Capture the cell that displays the provided text and extract its [x, y] central coordinate. 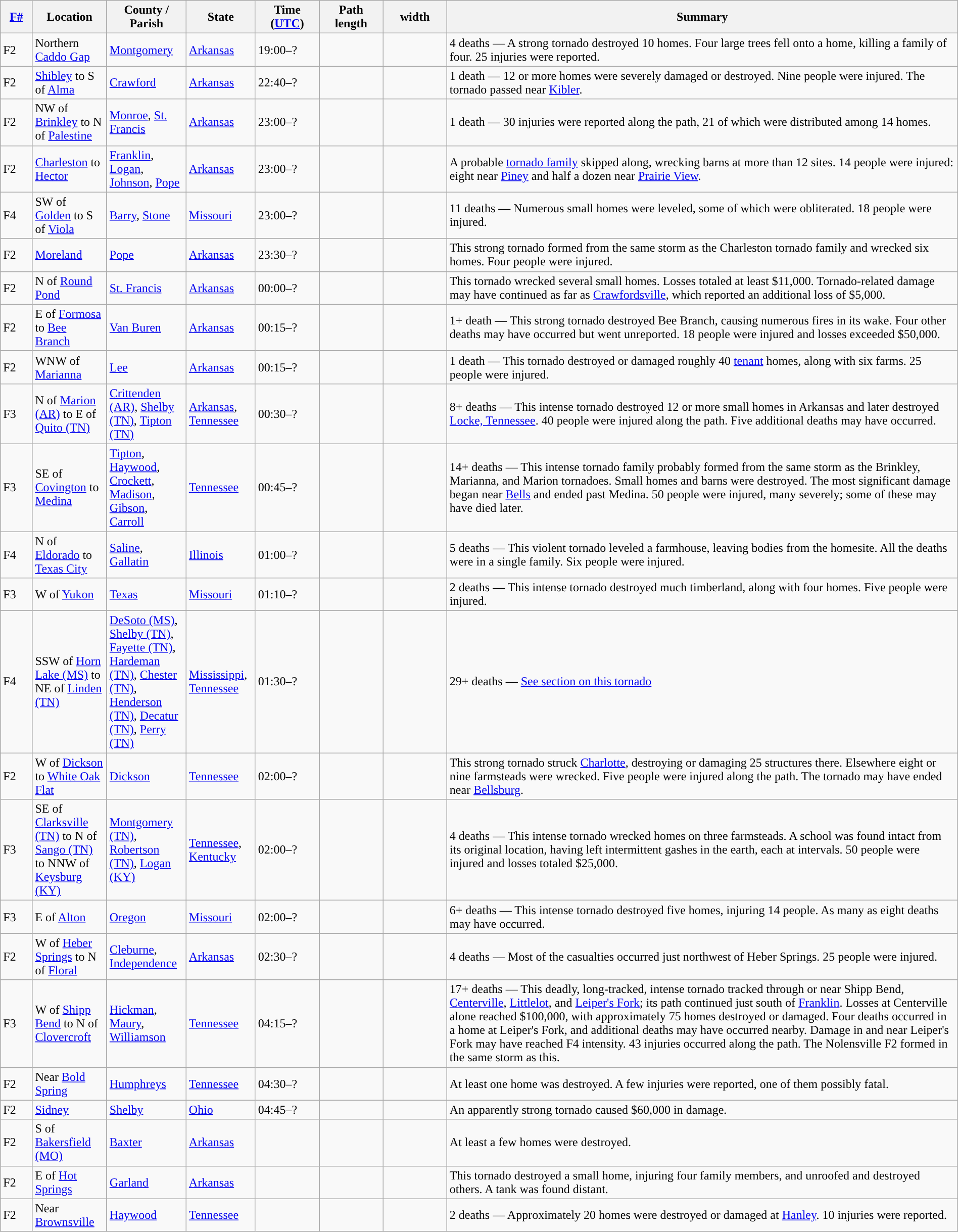
N of Round Pond [70, 288]
At least one home was destroyed. A few injuries were reported, one of them possibly fatal. [702, 1083]
W of Yukon [70, 594]
DeSoto (MS), Shelby (TN), Fayette (TN), Hardeman (TN), Chester (TN), Henderson (TN), Decatur (TN), Perry (TN) [147, 682]
22:40–? [287, 83]
Humphreys [147, 1083]
Shibley to S of Alma [70, 83]
W of Shipp Bend to N of Clovercroft [70, 1024]
Franklin, Logan, Johnson, Pope [147, 169]
St. Francis [147, 288]
Ohio [220, 1110]
00:30–? [287, 413]
Mississippi, Tennessee [220, 682]
N of Eldorado to Texas City [70, 555]
Near Bold Spring [70, 1083]
N of Marion (AR) to E of Quito (TN) [70, 413]
Northern Caddo Gap [70, 50]
04:45–? [287, 1110]
Shelby [147, 1110]
Lee [147, 367]
Saline, Gallatin [147, 555]
E of Alton [70, 917]
Illinois [220, 555]
2 deaths — Approximately 20 homes were destroyed or damaged at Hanley. 10 injuries were reported. [702, 1215]
width [415, 17]
Dickson [147, 776]
SW of Golden to S of Viola [70, 215]
Van Buren [147, 327]
SE of Covington to Medina [70, 487]
An apparently strong tornado caused $60,000 in damage. [702, 1110]
Hickman, Maury, Williamson [147, 1024]
1 death — This tornado destroyed or damaged roughly 40 tenant homes, along with six farms. 25 people were injured. [702, 367]
2 deaths — This intense tornado destroyed much timberland, along with four homes. Five people were injured. [702, 594]
Tennessee, Kentucky [220, 850]
Arkansas, Tennessee [220, 413]
00:45–? [287, 487]
W of Heber Springs to N of Floral [70, 957]
11 deaths — Numerous small homes were leveled, some of which were obliterated. 18 people were injured. [702, 215]
County / Parish [147, 17]
01:00–? [287, 555]
00:00–? [287, 288]
Summary [702, 17]
Sidney [70, 1110]
4 deaths — Most of the casualties occurred just northwest of Heber Springs. 25 people were injured. [702, 957]
S of Bakersfield (MO) [70, 1143]
Texas [147, 594]
E of Formosa to Bee Branch [70, 327]
02:30–? [287, 957]
6+ deaths — This intense tornado destroyed five homes, injuring 14 people. As many as eight deaths may have occurred. [702, 917]
Barry, Stone [147, 215]
Oregon [147, 917]
Crawford [147, 83]
Cleburne, Independence [147, 957]
This tornado destroyed a small home, injuring four family members, and unroofed and destroyed others. A tank was found distant. [702, 1182]
Montgomery [147, 50]
Crittenden (AR), Shelby (TN), Tipton (TN) [147, 413]
Charleston to Hector [70, 169]
Monroe, St. Francis [147, 122]
Pope [147, 255]
Near Brownsville [70, 1215]
04:30–? [287, 1083]
4 deaths — A strong tornado destroyed 10 homes. Four large trees fell onto a home, killing a family of four. 25 injuries were reported. [702, 50]
W of Dickson to White Oak Flat [70, 776]
29+ deaths — See section on this tornado [702, 682]
23:30–? [287, 255]
Tipton, Haywood, Crockett, Madison, Gibson, Carroll [147, 487]
Haywood [147, 1215]
SE of Clarksville (TN) to N of Sango (TN) to NNW of Keysburg (KY) [70, 850]
01:10–? [287, 594]
Montgomery (TN), Robertson (TN), Logan (KY) [147, 850]
01:30–? [287, 682]
F# [16, 17]
Path length [351, 17]
Moreland [70, 255]
This strong tornado formed from the same storm as the Charleston tornado family and wrecked six homes. Four people were injured. [702, 255]
Location [70, 17]
04:15–? [287, 1024]
19:00–? [287, 50]
At least a few homes were destroyed. [702, 1143]
State [220, 17]
Garland [147, 1182]
E of Hot Springs [70, 1182]
Baxter [147, 1143]
NW of Brinkley to N of Palestine [70, 122]
1 death — 12 or more homes were severely damaged or destroyed. Nine people were injured. The tornado passed near Kibler. [702, 83]
1 death — 30 injuries were reported along the path, 21 of which were distributed among 14 homes. [702, 122]
Time (UTC) [287, 17]
WNW of Marianna [70, 367]
SSW of Horn Lake (MS) to NE of Linden (TN) [70, 682]
